Locate the cell with the specified text and output its [x, y] center coordinate. 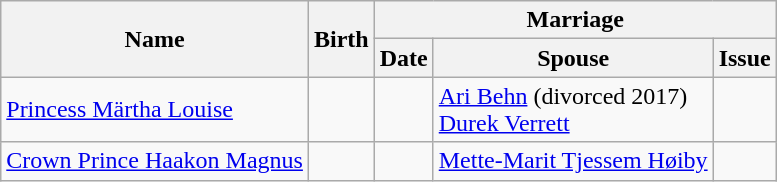
Birth [341, 39]
Princess Märtha Louise [155, 110]
Marriage [575, 20]
Ari Behn (divorced 2017)Durek Verrett [573, 110]
Issue [744, 58]
Spouse [573, 58]
Date [404, 58]
Name [155, 39]
Mette-Marit Tjessem Høiby [573, 161]
Crown Prince Haakon Magnus [155, 161]
